Pinpoint the cell where the given text exists, returning its [X, Y] midpoint coordinate. 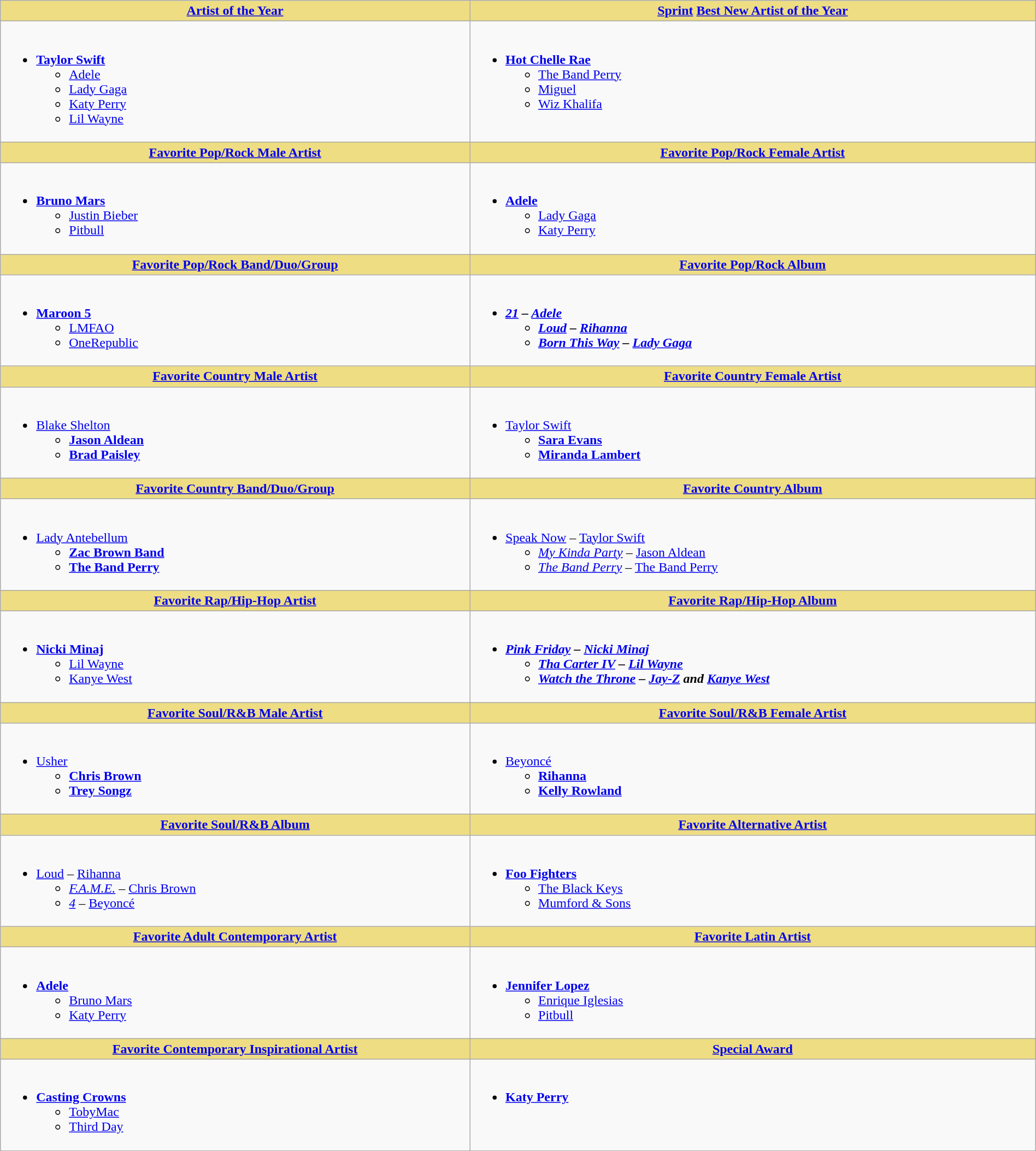
Favorite Contemporary Inspirational Artist [235, 1049]
AdeleBruno MarsKaty Perry [235, 993]
Bruno MarsJustin BieberPitbull [235, 209]
UsherChris BrownTrey Songz [235, 769]
Speak Now – Taylor SwiftMy Kinda Party – Jason AldeanThe Band Perry – The Band Perry [753, 544]
Favorite Soul/R&B Female Artist [753, 713]
Special Award [753, 1049]
BeyoncéRihannaKelly Rowland [753, 769]
AdeleLady GagaKaty Perry [753, 209]
Maroon 5LMFAOOneRepublic [235, 320]
Favorite Pop/Rock Band/Duo/Group [235, 264]
Hot Chelle RaeThe Band PerryMiguelWiz Khalifa [753, 82]
Casting CrownsTobyMacThird Day [235, 1105]
21 – AdeleLoud – RihannaBorn This Way – Lady Gaga [753, 320]
Lady AntebellumZac Brown BandThe Band Perry [235, 544]
Favorite Country Band/Duo/Group [235, 488]
Sprint Best New Artist of the Year [753, 11]
Nicki MinajLil WayneKanye West [235, 657]
Favorite Pop/Rock Male Artist [235, 152]
Favorite Rap/Hip-Hop Artist [235, 600]
Favorite Rap/Hip-Hop Album [753, 600]
Loud – RihannaF.A.M.E. – Chris Brown4 – Beyoncé [235, 881]
Jennifer LopezEnrique IglesiasPitbull [753, 993]
Favorite Alternative Artist [753, 825]
Taylor SwiftAdeleLady GagaKaty PerryLil Wayne [235, 82]
Blake SheltonJason AldeanBrad Paisley [235, 433]
Favorite Soul/R&B Male Artist [235, 713]
Katy Perry [753, 1105]
Favorite Pop/Rock Female Artist [753, 152]
Favorite Country Album [753, 488]
Favorite Adult Contemporary Artist [235, 937]
Artist of the Year [235, 11]
Pink Friday – Nicki MinajTha Carter IV – Lil WayneWatch the Throne – Jay-Z and Kanye West [753, 657]
Foo FightersThe Black KeysMumford & Sons [753, 881]
Favorite Latin Artist [753, 937]
Taylor SwiftSara EvansMiranda Lambert [753, 433]
Favorite Country Female Artist [753, 376]
Favorite Pop/Rock Album [753, 264]
Favorite Soul/R&B Album [235, 825]
Favorite Country Male Artist [235, 376]
